Provide the (x, y) coordinate of the cell's center where the given text is located.  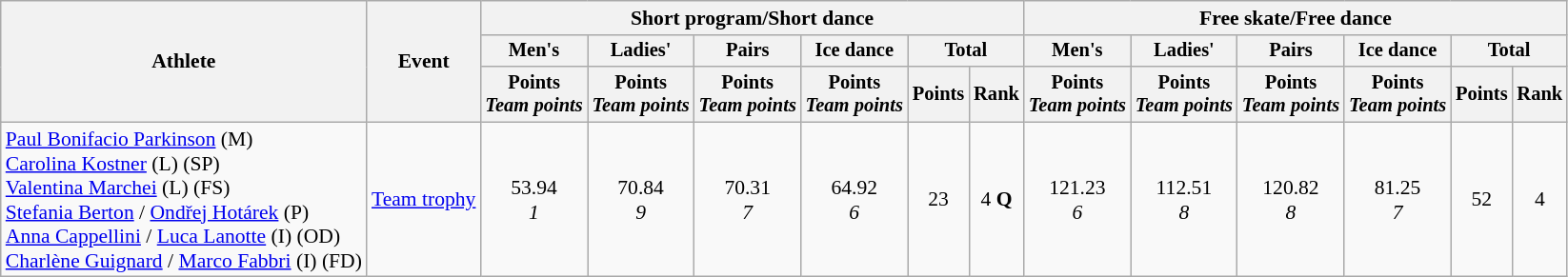
64.926 (854, 200)
4 Q (996, 200)
70.317 (748, 200)
53.941 (533, 200)
Short program/Short dance (752, 18)
81.257 (1397, 200)
Athlete (184, 61)
120.828 (1291, 200)
23 (938, 200)
70.849 (641, 200)
Team trophy (424, 200)
52 (1481, 200)
121.236 (1077, 200)
Free skate/Free dance (1296, 18)
4 (1540, 200)
Event (424, 61)
112.518 (1184, 200)
